Search for the cell housing the specified text and yield its [x, y] center coordinate. 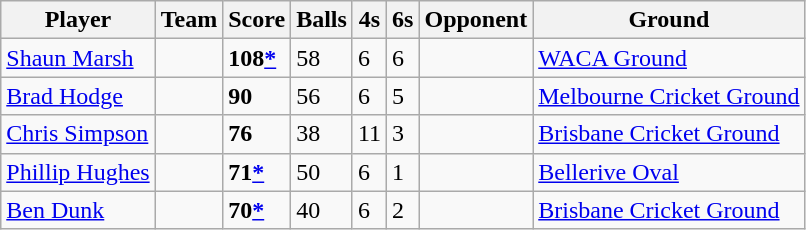
38 [322, 134]
76 [257, 134]
40 [322, 210]
50 [322, 172]
WACA Ground [669, 58]
5 [403, 96]
70* [257, 210]
Bellerive Oval [669, 172]
Ground [669, 20]
56 [322, 96]
108* [257, 58]
6s [403, 20]
Chris Simpson [78, 134]
Shaun Marsh [78, 58]
Phillip Hughes [78, 172]
Player [78, 20]
2 [403, 210]
71* [257, 172]
4s [369, 20]
Balls [322, 20]
Opponent [476, 20]
58 [322, 58]
Ben Dunk [78, 210]
Melbourne Cricket Ground [669, 96]
Brad Hodge [78, 96]
Team [189, 20]
11 [369, 134]
1 [403, 172]
Score [257, 20]
3 [403, 134]
90 [257, 96]
